Return [X, Y] of the center of cell containing provided text 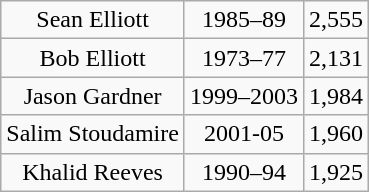
Khalid Reeves [93, 172]
Bob Elliott [93, 58]
2,131 [336, 58]
1990–94 [244, 172]
1999–2003 [244, 96]
2001-05 [244, 134]
1985–89 [244, 20]
1,984 [336, 96]
1,960 [336, 134]
1,925 [336, 172]
Sean Elliott [93, 20]
Salim Stoudamire [93, 134]
1973–77 [244, 58]
Jason Gardner [93, 96]
2,555 [336, 20]
